For the text-containing cell, return its midpoint in [x, y] coordinate format. 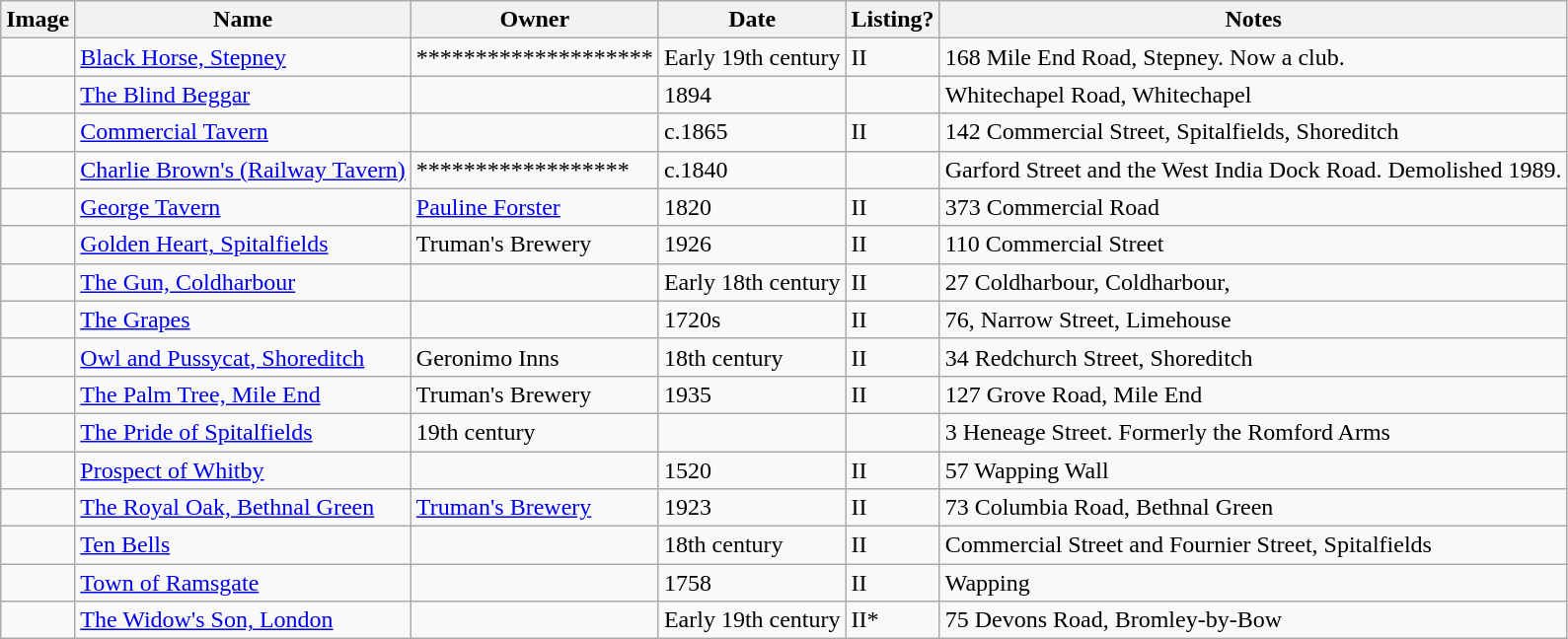
1923 [752, 508]
The Widow's Son, London [243, 620]
Commercial Street and Fournier Street, Spitalfields [1253, 545]
Ten Bells [243, 545]
Black Horse, Stepney [243, 57]
Early 18th century [752, 282]
The Blind Beggar [243, 95]
II* [892, 620]
73 Columbia Road, Bethnal Green [1253, 508]
Notes [1253, 20]
Garford Street and the West India Dock Road. Demolished 1989. [1253, 170]
Date [752, 20]
The Grapes [243, 319]
1758 [752, 583]
Image [37, 20]
The Gun, Coldharbour [243, 282]
c.1840 [752, 170]
168 Mile End Road, Stepney. Now a club. [1253, 57]
Charlie Brown's (Railway Tavern) [243, 170]
57 Wapping Wall [1253, 470]
c.1865 [752, 132]
****************** [535, 170]
1894 [752, 95]
Name [243, 20]
75 Devons Road, Bromley-by-Bow [1253, 620]
Wapping [1253, 583]
Pauline Forster [535, 207]
Owner [535, 20]
27 Coldharbour, Coldharbour, [1253, 282]
34 Redchurch Street, Shoreditch [1253, 357]
Commercial Tavern [243, 132]
The Palm Tree, Mile End [243, 394]
1935 [752, 394]
1720s [752, 319]
Town of Ramsgate [243, 583]
1926 [752, 245]
373 Commercial Road [1253, 207]
110 Commercial Street [1253, 245]
76, Narrow Street, Limehouse [1253, 319]
The Royal Oak, Bethnal Green [243, 508]
The Pride of Spitalfields [243, 432]
1820 [752, 207]
******************** [535, 57]
142 Commercial Street, Spitalfields, Shoreditch [1253, 132]
Listing? [892, 20]
19th century [535, 432]
Owl and Pussycat, Shoreditch [243, 357]
Geronimo Inns [535, 357]
Golden Heart, Spitalfields [243, 245]
1520 [752, 470]
3 Heneage Street. Formerly the Romford Arms [1253, 432]
Prospect of Whitby [243, 470]
127 Grove Road, Mile End [1253, 394]
George Tavern [243, 207]
Whitechapel Road, Whitechapel [1253, 95]
